Scan for the cell matching the given text and deliver its (x, y) coordinate at center. 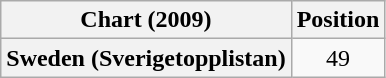
49 (338, 58)
Position (338, 20)
Chart (2009) (146, 20)
Sweden (Sverigetopplistan) (146, 58)
